From the cell containing the given text, extract its center point as [x, y] coordinate. 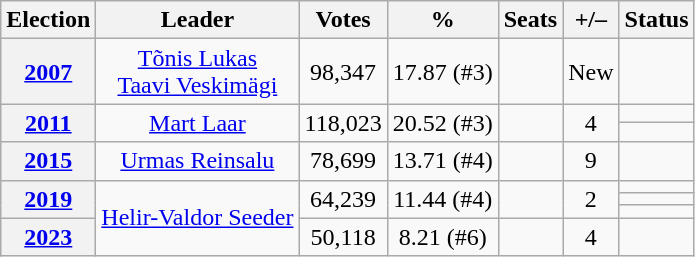
50,118 [343, 237]
2 [591, 199]
Seats [530, 20]
2011 [48, 123]
New [591, 72]
Urmas Reinsalu [198, 161]
Leader [198, 20]
78,699 [343, 161]
% [442, 20]
Status [656, 20]
Helir-Valdor Seeder [198, 218]
20.52 (#3) [442, 123]
2019 [48, 199]
Election [48, 20]
2007 [48, 72]
2015 [48, 161]
Tõnis LukasTaavi Veskimägi [198, 72]
Mart Laar [198, 123]
64,239 [343, 199]
9 [591, 161]
13.71 (#4) [442, 161]
8.21 (#6) [442, 237]
98,347 [343, 72]
11.44 (#4) [442, 199]
2023 [48, 237]
Votes [343, 20]
118,023 [343, 123]
17.87 (#3) [442, 72]
+/– [591, 20]
